Return the (X, Y) coordinate for the center point of the cell that contains the specified text.  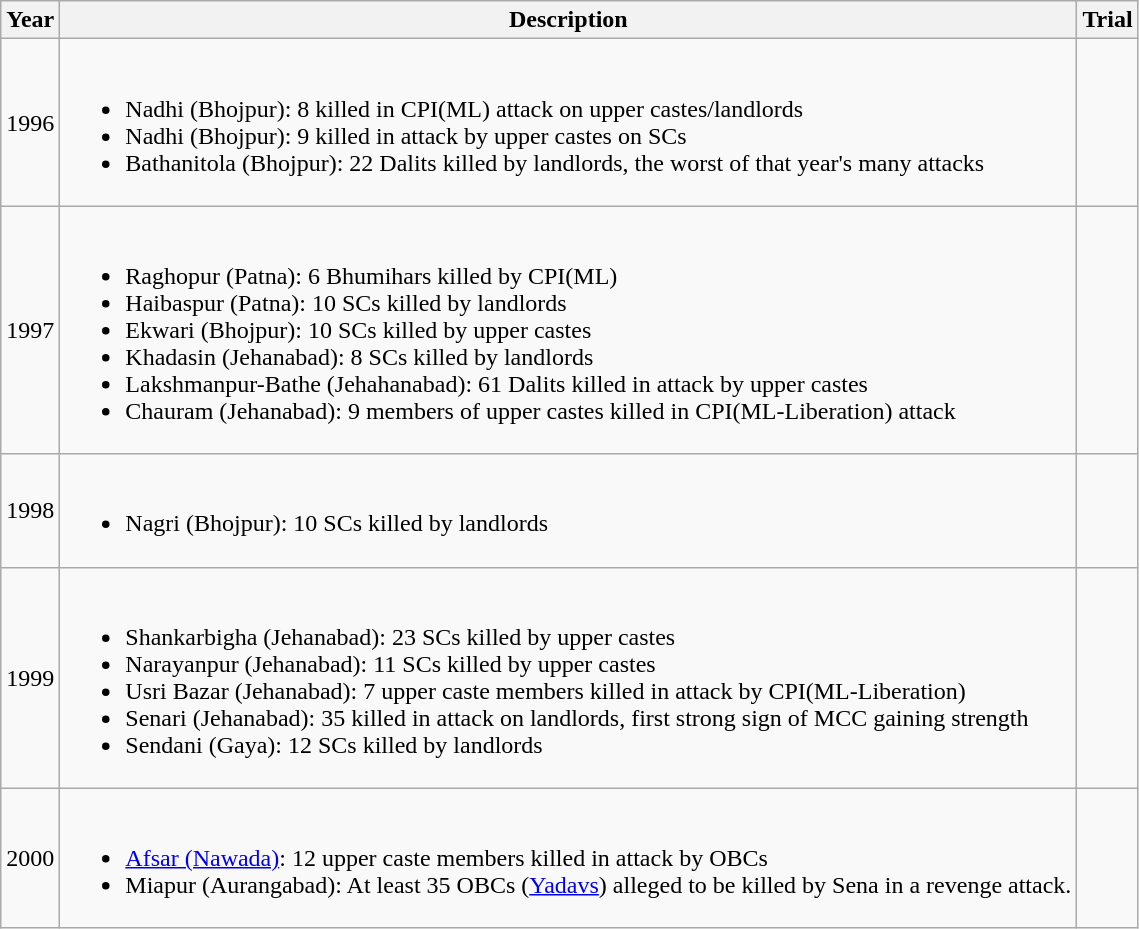
Nagri (Bhojpur): 10 SCs killed by landlords (568, 510)
Year (30, 20)
1999 (30, 678)
1998 (30, 510)
Trial (1108, 20)
Description (568, 20)
1996 (30, 122)
1997 (30, 330)
2000 (30, 858)
